Pinpoint the cell where the given text exists, returning its (X, Y) midpoint coordinate. 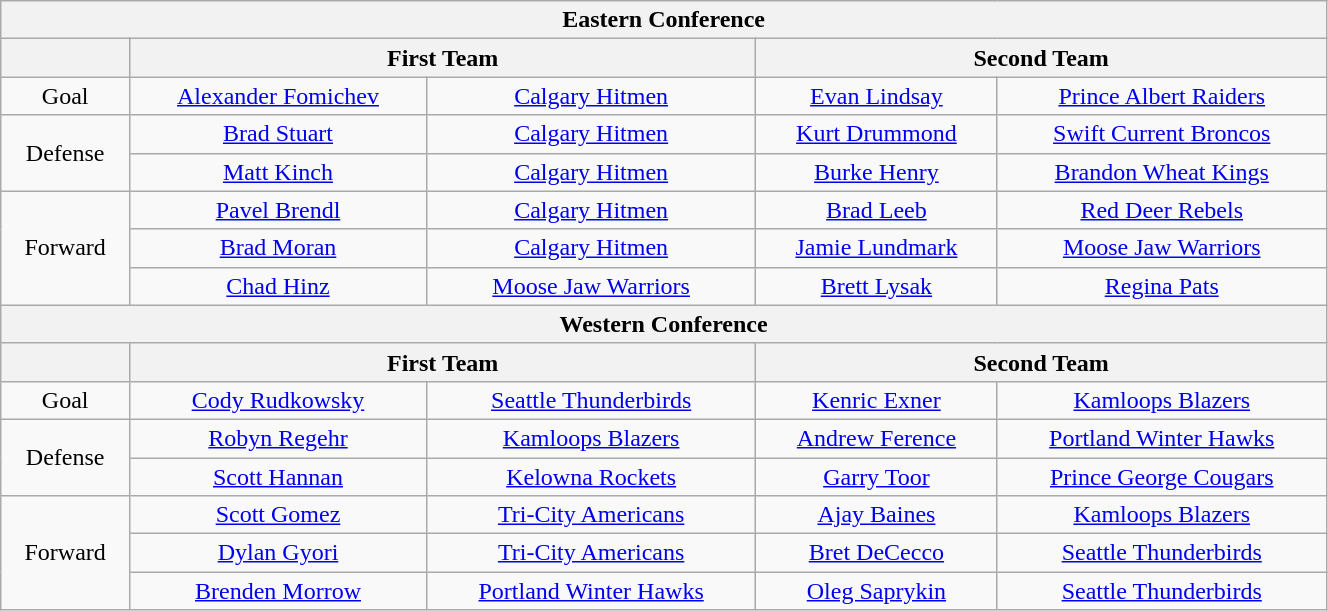
Pavel Brendl (278, 210)
Prince George Cougars (1162, 477)
Brad Stuart (278, 134)
Scott Gomez (278, 515)
Matt Kinch (278, 172)
Scott Hannan (278, 477)
Red Deer Rebels (1162, 210)
Brenden Morrow (278, 591)
Garry Toor (876, 477)
Kurt Drummond (876, 134)
Swift Current Broncos (1162, 134)
Western Conference (664, 324)
Brandon Wheat Kings (1162, 172)
Brett Lysak (876, 286)
Dylan Gyori (278, 553)
Chad Hinz (278, 286)
Evan Lindsay (876, 96)
Brad Moran (278, 248)
Prince Albert Raiders (1162, 96)
Alexander Fomichev (278, 96)
Cody Rudkowsky (278, 400)
Kenric Exner (876, 400)
Robyn Regehr (278, 438)
Bret DeCecco (876, 553)
Oleg Saprykin (876, 591)
Regina Pats (1162, 286)
Jamie Lundmark (876, 248)
Eastern Conference (664, 20)
Ajay Baines (876, 515)
Kelowna Rockets (590, 477)
Burke Henry (876, 172)
Brad Leeb (876, 210)
Andrew Ference (876, 438)
